Return the [x, y] coordinate for the center point of the cell that contains the specified text.  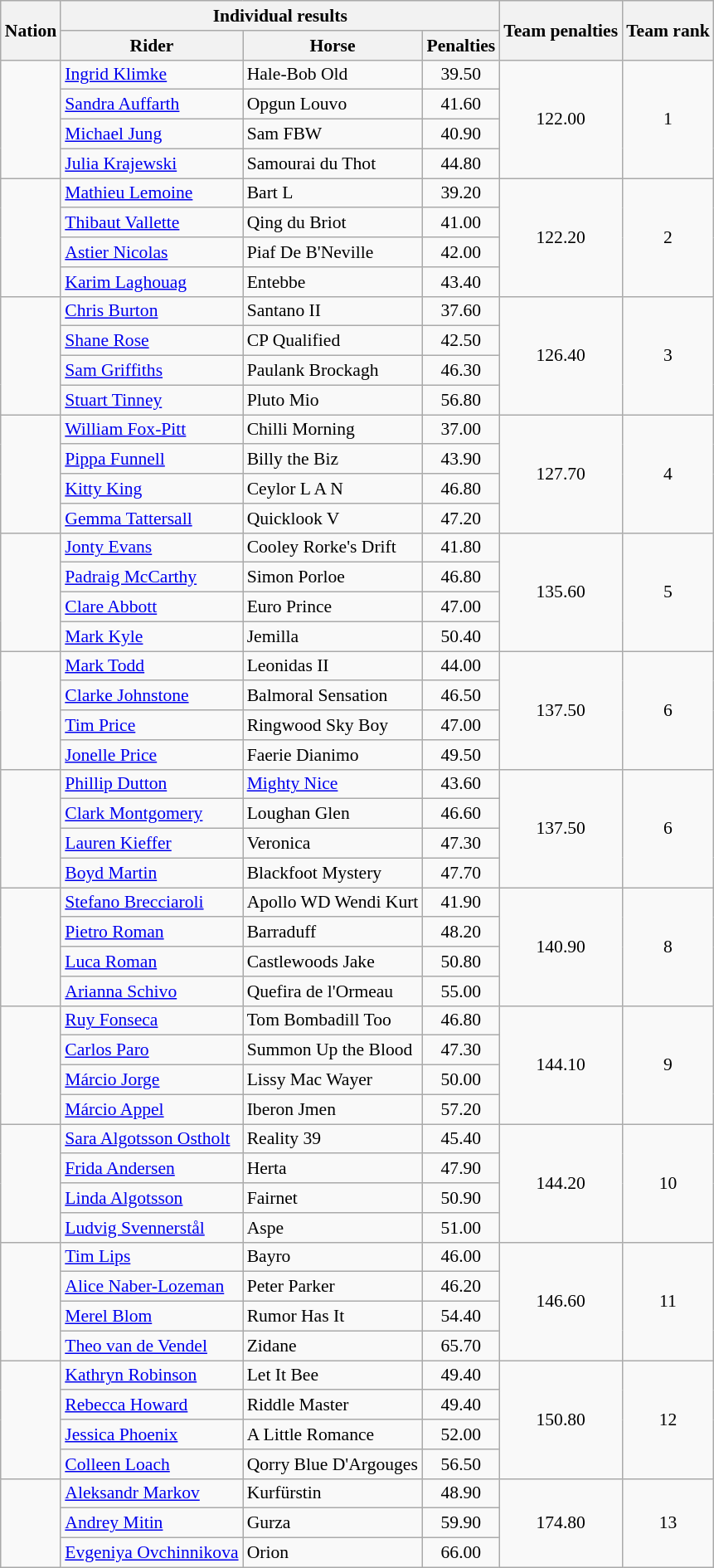
40.90 [461, 134]
44.80 [461, 163]
Jemilla [333, 636]
Euro Prince [333, 607]
Alice Naber-Lozeman [151, 1287]
Clark Montgomery [151, 814]
11 [668, 1301]
Castlewoods Jake [333, 962]
50.90 [461, 1198]
Penalties [461, 46]
Reality 39 [333, 1139]
42.50 [461, 341]
41.00 [461, 223]
174.80 [561, 1523]
144.10 [561, 1064]
Santano II [333, 311]
9 [668, 1064]
Iberon Jmen [333, 1109]
65.70 [461, 1346]
Julia Krajewski [151, 163]
50.40 [461, 636]
Samourai du Thot [333, 163]
41.90 [461, 903]
3 [668, 355]
Jonelle Price [151, 755]
Hale-Bob Old [333, 75]
Sara Algotsson Ostholt [151, 1139]
Herta [333, 1169]
Quefira de l'Ormeau [333, 991]
127.70 [561, 474]
Luca Roman [151, 962]
Rebecca Howard [151, 1405]
Zidane [333, 1346]
50.00 [461, 1080]
45.40 [461, 1139]
Balmoral Sensation [333, 696]
41.60 [461, 105]
Chris Burton [151, 311]
Márcio Appel [151, 1109]
56.50 [461, 1464]
Stefano Brecciaroli [151, 903]
Opgun Louvo [333, 105]
39.50 [461, 75]
Cooley Rorke's Drift [333, 548]
48.90 [461, 1493]
Shane Rose [151, 341]
8 [668, 947]
135.60 [561, 592]
55.00 [461, 991]
66.00 [461, 1553]
47.90 [461, 1169]
Faerie Dianimo [333, 755]
57.20 [461, 1109]
Mark Todd [151, 666]
122.00 [561, 119]
Linda Algotsson [151, 1198]
Mathieu Lemoine [151, 193]
Fairnet [333, 1198]
Theo van de Vendel [151, 1346]
Ingrid Klimke [151, 75]
37.00 [461, 430]
Veronica [333, 844]
Bart L [333, 193]
Blackfoot Mystery [333, 873]
Kitty King [151, 489]
Individual results [280, 16]
Riddle Master [333, 1405]
43.90 [461, 460]
46.30 [461, 371]
52.00 [461, 1434]
12 [668, 1419]
Phillip Dutton [151, 784]
Jessica Phoenix [151, 1434]
Michael Jung [151, 134]
Ruy Fonseca [151, 1020]
42.00 [461, 252]
Summon Up the Blood [333, 1050]
122.20 [561, 237]
Evgeniya Ovchinnikova [151, 1553]
Chilli Morning [333, 430]
46.20 [461, 1287]
39.20 [461, 193]
Ludvig Svennerstål [151, 1228]
A Little Romance [333, 1434]
2 [668, 237]
46.50 [461, 696]
Ceylor L A N [333, 489]
51.00 [461, 1228]
44.00 [461, 666]
Rumor Has It [333, 1317]
1 [668, 119]
Aspe [333, 1228]
Piaf De B'Neville [333, 252]
Gemma Tattersall [151, 519]
Bayro [333, 1257]
Apollo WD Wendi Kurt [333, 903]
Tim Price [151, 725]
59.90 [461, 1523]
Qing du Briot [333, 223]
Leonidas II [333, 666]
Orion [333, 1553]
54.40 [461, 1317]
Lauren Kieffer [151, 844]
Clare Abbott [151, 607]
48.20 [461, 933]
Kathryn Robinson [151, 1376]
Arianna Schivo [151, 991]
Boyd Martin [151, 873]
Merel Blom [151, 1317]
Mark Kyle [151, 636]
Carlos Paro [151, 1050]
5 [668, 592]
Let It Bee [333, 1376]
46.00 [461, 1257]
Team penalties [561, 30]
Andrey Mitin [151, 1523]
Padraig McCarthy [151, 577]
Tim Lips [151, 1257]
Billy the Biz [333, 460]
Aleksandr Markov [151, 1493]
Paulank Brockagh [333, 371]
46.60 [461, 814]
Simon Porloe [333, 577]
Jonty Evans [151, 548]
37.60 [461, 311]
Colleen Loach [151, 1464]
Pippa Funnell [151, 460]
Sam Griffiths [151, 371]
Rider [151, 46]
43.40 [461, 282]
146.60 [561, 1301]
Loughan Glen [333, 814]
Quicklook V [333, 519]
Thibaut Vallette [151, 223]
Team rank [668, 30]
Lissy Mac Wayer [333, 1080]
150.80 [561, 1419]
Pietro Roman [151, 933]
Stuart Tinney [151, 400]
47.70 [461, 873]
126.40 [561, 355]
Márcio Jorge [151, 1080]
49.50 [461, 755]
Clarke Johnstone [151, 696]
Mighty Nice [333, 784]
Peter Parker [333, 1287]
47.20 [461, 519]
Gurza [333, 1523]
Qorry Blue D'Argouges [333, 1464]
41.80 [461, 548]
Nation [31, 30]
10 [668, 1183]
4 [668, 474]
Astier Nicolas [151, 252]
Entebbe [333, 282]
Kurfürstin [333, 1493]
William Fox-Pitt [151, 430]
CP Qualified [333, 341]
Sam FBW [333, 134]
Pluto Mio [333, 400]
Horse [333, 46]
144.20 [561, 1183]
50.80 [461, 962]
Ringwood Sky Boy [333, 725]
Barraduff [333, 933]
Tom Bombadill Too [333, 1020]
140.90 [561, 947]
Sandra Auffarth [151, 105]
43.60 [461, 784]
13 [668, 1523]
Karim Laghouag [151, 282]
56.80 [461, 400]
Frida Andersen [151, 1169]
